Find where the given text appears and provide that cell's center as [x, y] coordinate. 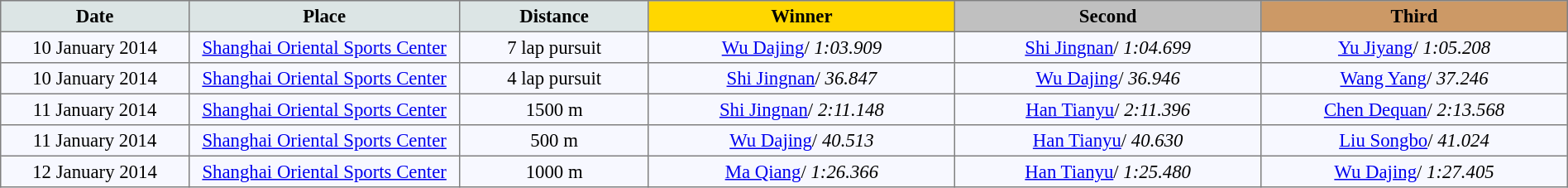
4 lap pursuit [554, 79]
Wang Yang/ 37.246 [1414, 79]
Yu Jiyang/ 1:05.208 [1414, 47]
Liu Songbo/ 41.024 [1414, 141]
Ma Qiang/ 1:26.366 [801, 171]
Han Tianyu/ 2:11.396 [1108, 109]
Second [1108, 17]
Han Tianyu/ 1:25.480 [1108, 171]
Shi Jingnan/ 2:11.148 [801, 109]
7 lap pursuit [554, 47]
Chen Dequan/ 2:13.568 [1414, 109]
Han Tianyu/ 40.630 [1108, 141]
Wu Dajing/ 40.513 [801, 141]
Shi Jingnan/ 1:04.699 [1108, 47]
1500 m [554, 109]
Shi Jingnan/ 36.847 [801, 79]
Wu Dajing/ 1:03.909 [801, 47]
1000 m [554, 171]
Third [1414, 17]
Date [95, 17]
Distance [554, 17]
Wu Dajing/ 1:27.405 [1414, 171]
12 January 2014 [95, 171]
Wu Dajing/ 36.946 [1108, 79]
Winner [801, 17]
500 m [554, 141]
Place [324, 17]
